For the text-containing cell, return its midpoint in [X, Y] coordinate format. 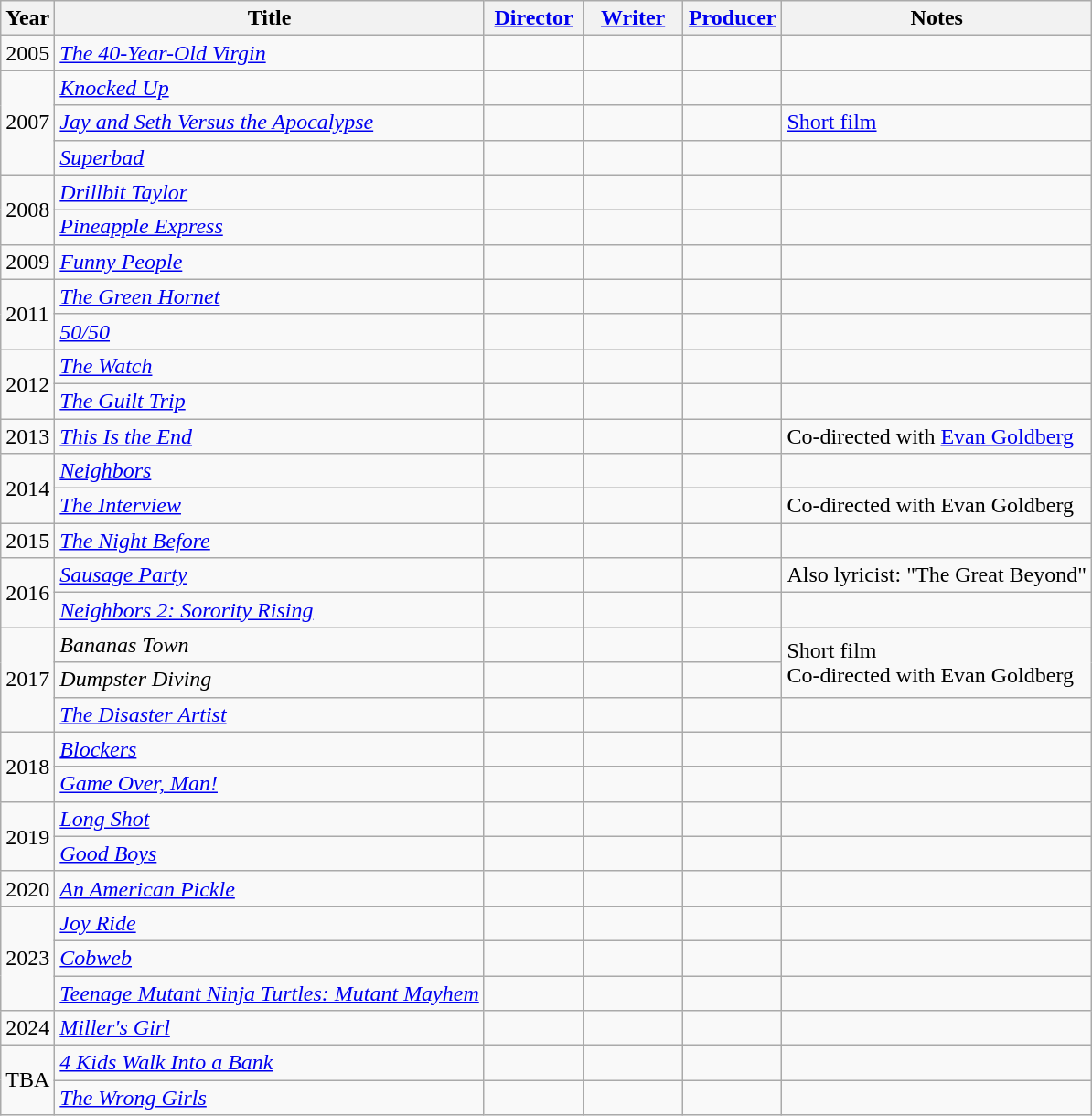
Neighbors 2: Sorority Rising [269, 610]
2015 [27, 541]
The Disaster Artist [269, 714]
Superbad [269, 157]
Director [534, 18]
Short filmCo-directed with Evan Goldberg [937, 662]
Good Boys [269, 853]
Funny People [269, 262]
Producer [732, 18]
2019 [27, 836]
2012 [27, 383]
Pineapple Express [269, 227]
The Watch [269, 366]
2018 [27, 767]
Short film [937, 123]
This Is the End [269, 436]
50/50 [269, 331]
Long Shot [269, 819]
Miller's Girl [269, 1028]
2017 [27, 680]
Also lyricist: "The Great Beyond" [937, 575]
Title [269, 18]
The Interview [269, 506]
Bananas Town [269, 645]
Blockers [269, 749]
The 40-Year-Old Virgin [269, 53]
Cobweb [269, 958]
Year [27, 18]
Neighbors [269, 471]
2023 [27, 958]
2014 [27, 488]
The Night Before [269, 541]
Joy Ride [269, 923]
2011 [27, 314]
Dumpster Diving [269, 680]
An American Pickle [269, 888]
2016 [27, 593]
2009 [27, 262]
The Wrong Girls [269, 1098]
Writer [633, 18]
The Green Hornet [269, 296]
Game Over, Man! [269, 784]
Notes [937, 18]
Sausage Party [269, 575]
2005 [27, 53]
2020 [27, 888]
2008 [27, 209]
2024 [27, 1028]
Jay and Seth Versus the Apocalypse [269, 123]
Drillbit Taylor [269, 192]
2007 [27, 123]
4 Kids Walk Into a Bank [269, 1063]
The Guilt Trip [269, 401]
Knocked Up [269, 88]
Teenage Mutant Ninja Turtles: Mutant Mayhem [269, 993]
TBA [27, 1080]
2013 [27, 436]
